Extract the (X, Y) coordinate from the center of the cell holding the provided text.  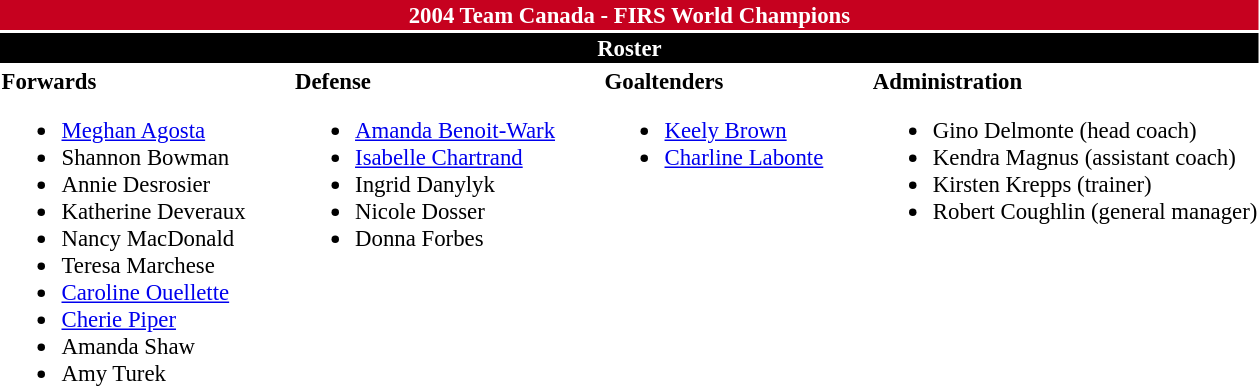
Roster (630, 48)
2004 Team Canada - FIRS World Champions (630, 15)
